Pinpoint the cell where the given text exists, returning its [x, y] midpoint coordinate. 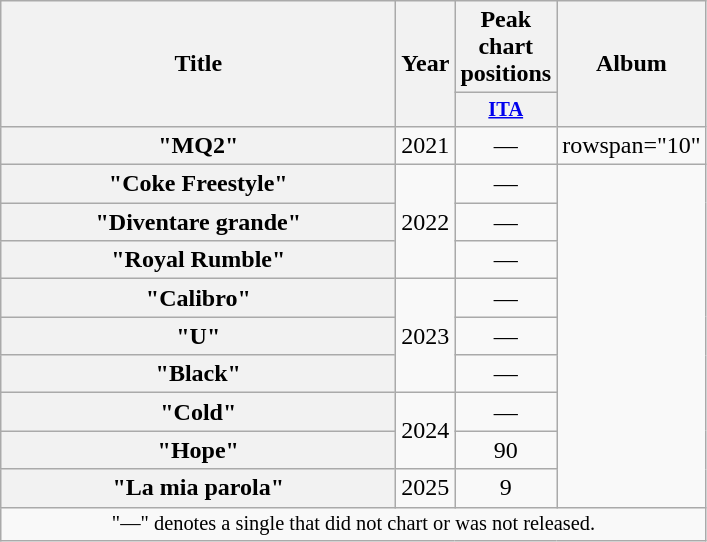
2023 [426, 336]
2022 [426, 222]
"U" [198, 336]
"Calibro" [198, 298]
"Coke Freestyle" [198, 184]
90 [506, 450]
Album [632, 64]
"Royal Rumble" [198, 260]
9 [506, 488]
rowspan="10" [632, 145]
"Hope" [198, 450]
"Black" [198, 374]
"La mia parola" [198, 488]
2025 [426, 488]
"MQ2" [198, 145]
"—" denotes a single that did not chart or was not released. [354, 524]
Year [426, 64]
ITA [506, 110]
Peak chart positions [506, 47]
2024 [426, 431]
"Diventare grande" [198, 222]
Title [198, 64]
"Cold" [198, 412]
2021 [426, 145]
